Search for the cell housing the specified text and yield its (X, Y) center coordinate. 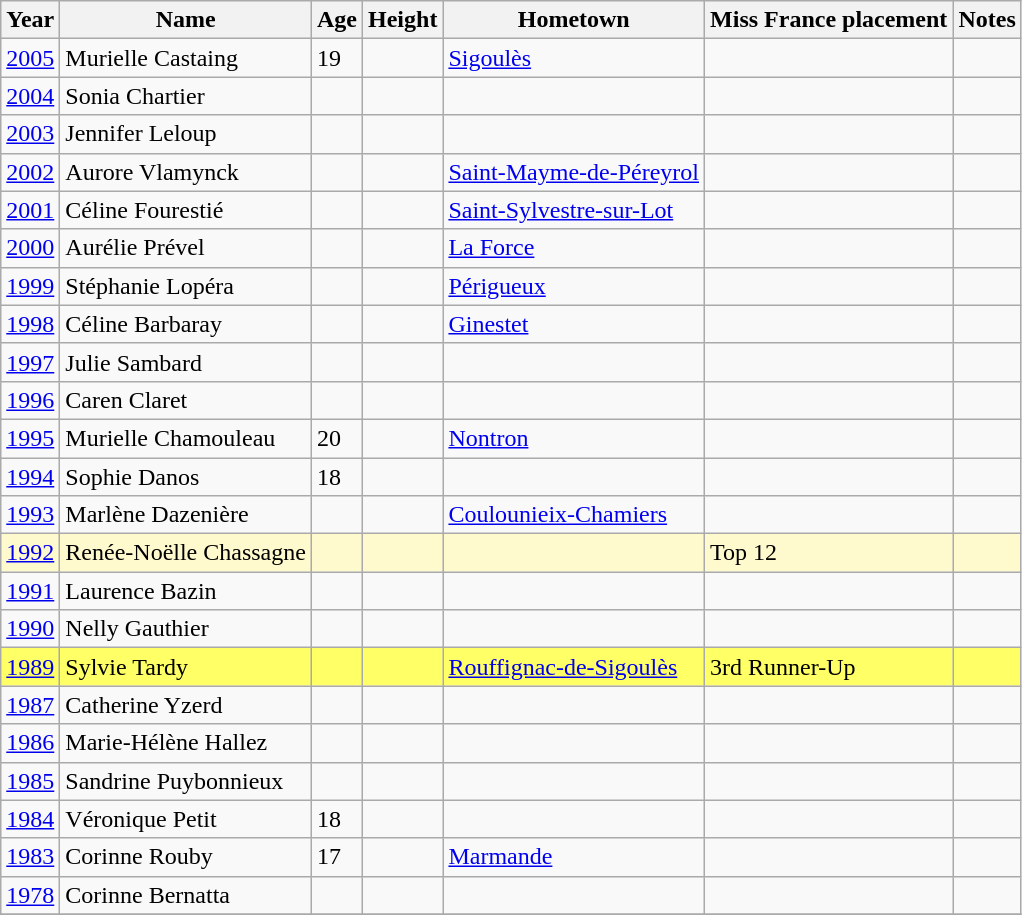
Aurore Vlamynck (186, 172)
Nelly Gauthier (186, 629)
Renée-Noëlle Chassagne (186, 553)
Stéphanie Lopéra (186, 286)
Corinne Rouby (186, 857)
Caren Claret (186, 400)
Laurence Bazin (186, 591)
1999 (30, 286)
19 (336, 58)
2002 (30, 172)
Coulounieix-Chamiers (574, 515)
3rd Runner-Up (829, 667)
Aurélie Prével (186, 248)
Top 12 (829, 553)
Saint-Sylvestre-sur-Lot (574, 210)
1984 (30, 819)
1996 (30, 400)
Céline Fourestié (186, 210)
Name (186, 20)
Corinne Bernatta (186, 895)
Miss France placement (829, 20)
1992 (30, 553)
1985 (30, 781)
Height (403, 20)
2000 (30, 248)
Murielle Castaing (186, 58)
Sigoulès (574, 58)
Murielle Chamouleau (186, 438)
2001 (30, 210)
Year (30, 20)
2005 (30, 58)
Age (336, 20)
Rouffignac-de-Sigoulès (574, 667)
1983 (30, 857)
Notes (987, 20)
Sylvie Tardy (186, 667)
Jennifer Leloup (186, 134)
Véronique Petit (186, 819)
Marlène Dazenière (186, 515)
Saint-Mayme-de-Péreyrol (574, 172)
Julie Sambard (186, 362)
1987 (30, 705)
1986 (30, 743)
2003 (30, 134)
1978 (30, 895)
1998 (30, 324)
1995 (30, 438)
1989 (30, 667)
1991 (30, 591)
1994 (30, 477)
1990 (30, 629)
20 (336, 438)
Sophie Danos (186, 477)
Catherine Yzerd (186, 705)
Périgueux (574, 286)
Marmande (574, 857)
Hometown (574, 20)
Céline Barbaray (186, 324)
Nontron (574, 438)
Sandrine Puybonnieux (186, 781)
1997 (30, 362)
2004 (30, 96)
1993 (30, 515)
La Force (574, 248)
17 (336, 857)
Ginestet (574, 324)
Sonia Chartier (186, 96)
Marie-Hélène Hallez (186, 743)
